Output the (X, Y) coordinate of the center of the cell containing the given text.  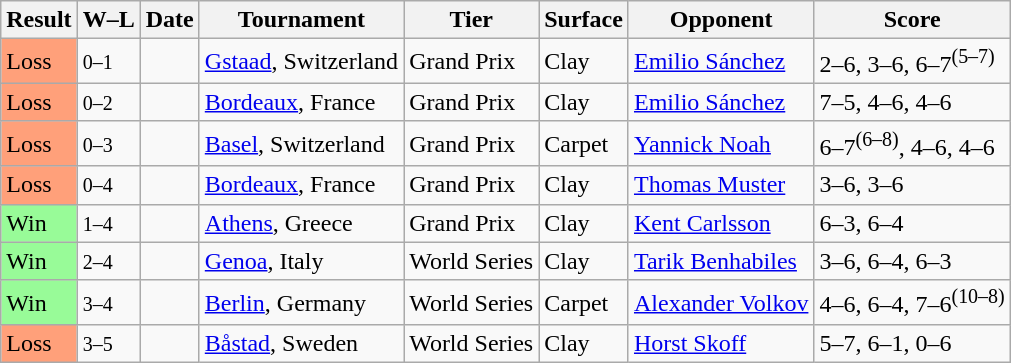
Surface (584, 20)
5–7, 6–1, 0–6 (912, 344)
4–6, 6–4, 7–6(10–8) (912, 302)
Result (39, 20)
Tarik Benhabiles (720, 261)
Score (912, 20)
3–5 (108, 344)
Kent Carlsson (720, 223)
6–7(6–8), 4–6, 4–6 (912, 144)
Gstaad, Switzerland (301, 62)
Date (170, 20)
2–6, 3–6, 6–7(5–7) (912, 62)
0–1 (108, 62)
Genoa, Italy (301, 261)
0–4 (108, 185)
Thomas Muster (720, 185)
Alexander Volkov (720, 302)
3–6, 3–6 (912, 185)
1–4 (108, 223)
3–4 (108, 302)
Tier (472, 20)
W–L (108, 20)
Basel, Switzerland (301, 144)
6–3, 6–4 (912, 223)
0–2 (108, 102)
2–4 (108, 261)
Tournament (301, 20)
Opponent (720, 20)
3–6, 6–4, 6–3 (912, 261)
Yannick Noah (720, 144)
0–3 (108, 144)
Båstad, Sweden (301, 344)
Athens, Greece (301, 223)
Horst Skoff (720, 344)
7–5, 4–6, 4–6 (912, 102)
Berlin, Germany (301, 302)
